Output the [X, Y] coordinate of the center of the cell containing the given text.  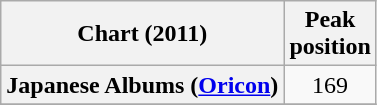
Chart (2011) [142, 34]
Japanese Albums (Oricon) [142, 85]
Peakposition [330, 34]
169 [330, 85]
